From the cell containing the given text, extract its center point as (x, y) coordinate. 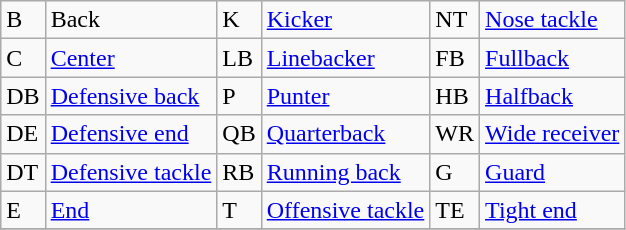
QB (239, 134)
Defensive back (131, 96)
Wide receiver (552, 134)
P (239, 96)
DB (23, 96)
Center (131, 58)
Running back (346, 172)
K (239, 20)
RB (239, 172)
DT (23, 172)
FB (455, 58)
Quarterback (346, 134)
Linebacker (346, 58)
NT (455, 20)
G (455, 172)
LB (239, 58)
C (23, 58)
Guard (552, 172)
Back (131, 20)
Punter (346, 96)
Defensive end (131, 134)
Kicker (346, 20)
T (239, 210)
E (23, 210)
WR (455, 134)
Defensive tackle (131, 172)
End (131, 210)
B (23, 20)
Tight end (552, 210)
Fullback (552, 58)
DE (23, 134)
Halfback (552, 96)
TE (455, 210)
Offensive tackle (346, 210)
Nose tackle (552, 20)
HB (455, 96)
